Pinpoint the cell where the given text exists, returning its [x, y] midpoint coordinate. 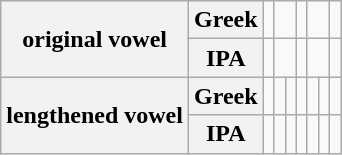
original vowel [95, 39]
lengthened vowel [95, 115]
